Locate the cell with the specified text and output its (x, y) center coordinate. 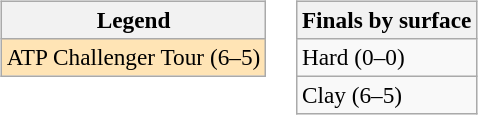
Hard (0–0) (387, 57)
Legend (133, 20)
Finals by surface (387, 20)
ATP Challenger Tour (6–5) (133, 57)
Clay (6–5) (387, 95)
